Output the [x, y] coordinate of the center of the cell containing the given text.  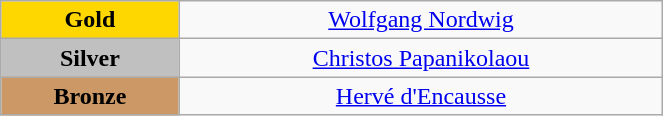
Silver [90, 58]
Hervé d'Encausse [421, 96]
Gold [90, 20]
Christos Papanikolaou [421, 58]
Bronze [90, 96]
Wolfgang Nordwig [421, 20]
